Identify which cell holds the provided text, then report its (x, y) central coordinate. 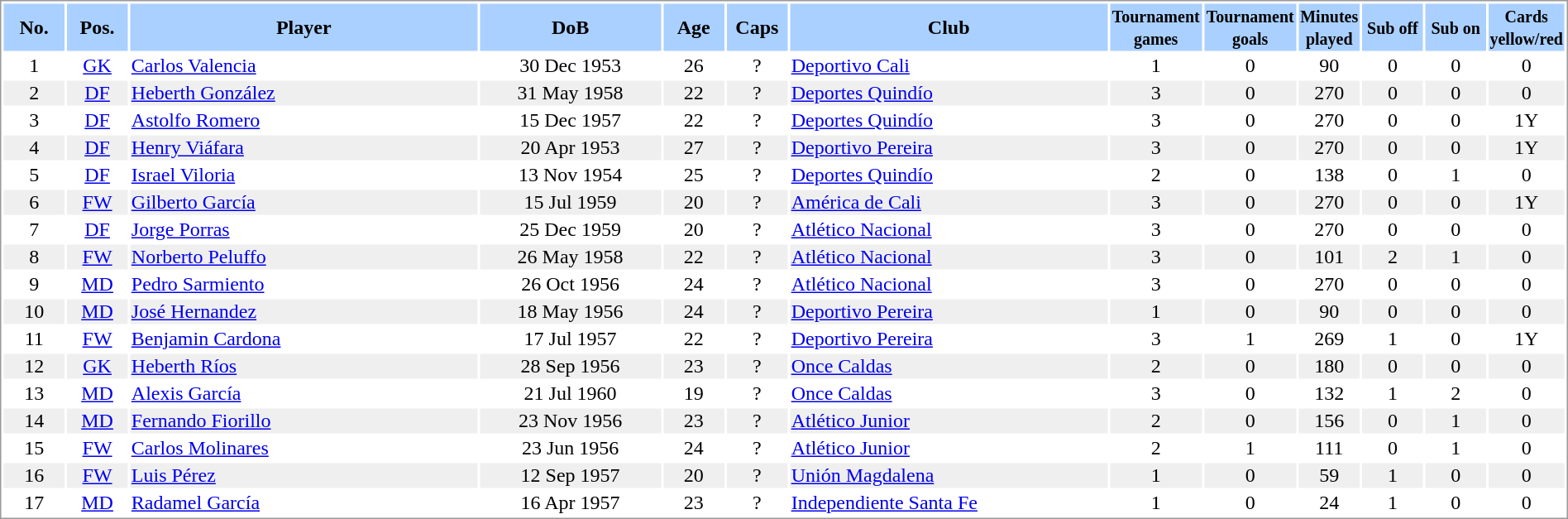
13 Nov 1954 (571, 175)
26 Oct 1956 (571, 284)
28 Sep 1956 (571, 367)
Henry Viáfara (304, 148)
26 (693, 65)
Benjamin Cardona (304, 339)
José Hernandez (304, 312)
Sub off (1393, 26)
27 (693, 148)
Norberto Peluffo (304, 257)
16 Apr 1957 (571, 502)
26 May 1958 (571, 257)
138 (1329, 175)
269 (1329, 339)
Israel Viloria (304, 175)
Age (693, 26)
31 May 1958 (571, 94)
17 Jul 1957 (571, 339)
101 (1329, 257)
Tournamentgoals (1250, 26)
Cardsyellow/red (1527, 26)
Pedro Sarmiento (304, 284)
Heberth Ríos (304, 367)
7 (33, 229)
17 (33, 502)
Radamel García (304, 502)
8 (33, 257)
4 (33, 148)
Unión Magdalena (949, 476)
Independiente Santa Fe (949, 502)
11 (33, 339)
23 Nov 1956 (571, 421)
25 Dec 1959 (571, 229)
Minutesplayed (1329, 26)
Club (949, 26)
59 (1329, 476)
Carlos Molinares (304, 448)
9 (33, 284)
180 (1329, 367)
16 (33, 476)
Tournamentgames (1156, 26)
5 (33, 175)
Alexis García (304, 393)
Player (304, 26)
Deportivo Cali (949, 65)
10 (33, 312)
15 (33, 448)
12 (33, 367)
15 Jul 1959 (571, 203)
111 (1329, 448)
30 Dec 1953 (571, 65)
14 (33, 421)
Fernando Fiorillo (304, 421)
132 (1329, 393)
Jorge Porras (304, 229)
Astolfo Romero (304, 120)
156 (1329, 421)
6 (33, 203)
Pos. (98, 26)
12 Sep 1957 (571, 476)
13 (33, 393)
Carlos Valencia (304, 65)
23 Jun 1956 (571, 448)
Caps (758, 26)
19 (693, 393)
DoB (571, 26)
Gilberto García (304, 203)
20 Apr 1953 (571, 148)
Heberth González (304, 94)
América de Cali (949, 203)
15 Dec 1957 (571, 120)
21 Jul 1960 (571, 393)
25 (693, 175)
Luis Pérez (304, 476)
No. (33, 26)
Sub on (1456, 26)
18 May 1956 (571, 312)
